Capture the cell that displays the provided text and extract its (x, y) central coordinate. 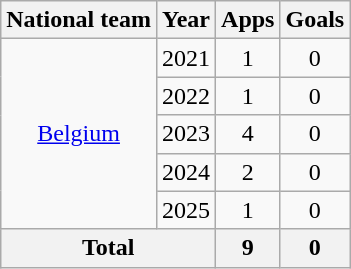
2 (248, 172)
2021 (186, 58)
National team (79, 20)
Belgium (79, 134)
2025 (186, 210)
9 (248, 248)
Apps (248, 20)
2022 (186, 96)
2024 (186, 172)
2023 (186, 134)
Total (108, 248)
Goals (315, 20)
4 (248, 134)
Year (186, 20)
